For the text-containing cell, return its midpoint in [x, y] coordinate format. 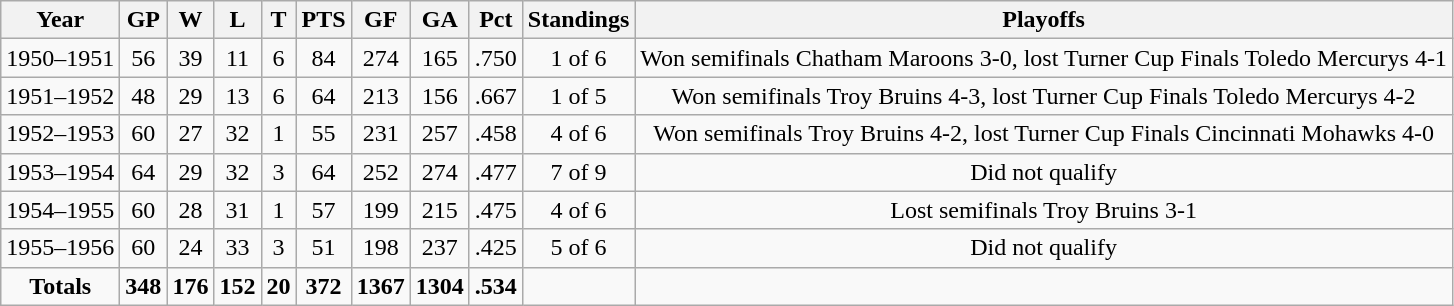
.458 [496, 134]
56 [144, 58]
L [238, 20]
20 [278, 286]
Totals [60, 286]
GF [380, 20]
.750 [496, 58]
.534 [496, 286]
51 [324, 248]
T [278, 20]
176 [190, 286]
1 of 6 [578, 58]
28 [190, 210]
237 [440, 248]
372 [324, 286]
231 [380, 134]
57 [324, 210]
24 [190, 248]
1952–1953 [60, 134]
.667 [496, 96]
.475 [496, 210]
33 [238, 248]
GP [144, 20]
156 [440, 96]
55 [324, 134]
5 of 6 [578, 248]
1950–1951 [60, 58]
39 [190, 58]
213 [380, 96]
1304 [440, 286]
Standings [578, 20]
1951–1952 [60, 96]
Pct [496, 20]
Won semifinals Troy Bruins 4-3, lost Turner Cup Finals Toledo Mercurys 4-2 [1044, 96]
Won semifinals Troy Bruins 4-2, lost Turner Cup Finals Cincinnati Mohawks 4-0 [1044, 134]
1 of 5 [578, 96]
1367 [380, 286]
W [190, 20]
84 [324, 58]
.425 [496, 248]
PTS [324, 20]
199 [380, 210]
1953–1954 [60, 172]
11 [238, 58]
Playoffs [1044, 20]
257 [440, 134]
165 [440, 58]
Year [60, 20]
215 [440, 210]
348 [144, 286]
Lost semifinals Troy Bruins 3-1 [1044, 210]
27 [190, 134]
1955–1956 [60, 248]
13 [238, 96]
252 [380, 172]
198 [380, 248]
31 [238, 210]
152 [238, 286]
7 of 9 [578, 172]
1954–1955 [60, 210]
.477 [496, 172]
Won semifinals Chatham Maroons 3-0, lost Turner Cup Finals Toledo Mercurys 4-1 [1044, 58]
GA [440, 20]
48 [144, 96]
